Scan for the cell matching the given text and deliver its (X, Y) coordinate at center. 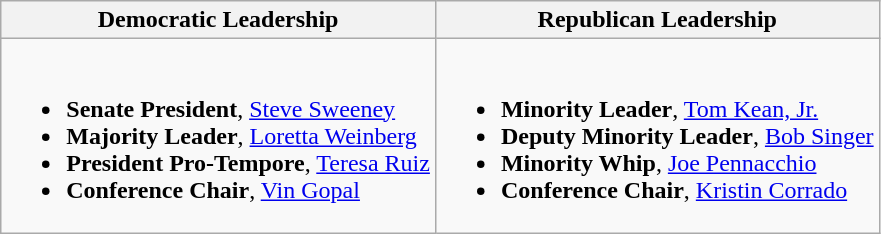
Republican Leadership (657, 20)
Democratic Leadership (218, 20)
Minority Leader, Tom Kean, Jr.Deputy Minority Leader, Bob SingerMinority Whip, Joe PennacchioConference Chair, Kristin Corrado (657, 136)
Senate President, Steve SweeneyMajority Leader, Loretta WeinbergPresident Pro-Tempore, Teresa RuizConference Chair, Vin Gopal (218, 136)
